Capture the cell that displays the provided text and extract its [X, Y] central coordinate. 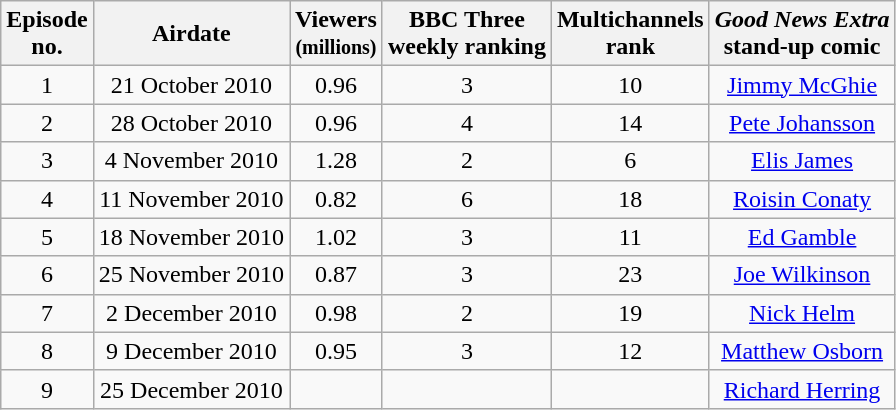
25 December 2010 [191, 389]
1 [47, 85]
8 [47, 351]
18 [630, 199]
Ed Gamble [802, 237]
Good News Extrastand-up comic [802, 34]
5 [47, 237]
21 October 2010 [191, 85]
7 [47, 313]
18 November 2010 [191, 237]
23 [630, 275]
0.95 [336, 351]
14 [630, 123]
25 November 2010 [191, 275]
2 December 2010 [191, 313]
1.02 [336, 237]
9 December 2010 [191, 351]
Jimmy McGhie [802, 85]
Joe Wilkinson [802, 275]
12 [630, 351]
Elis James [802, 161]
0.82 [336, 199]
19 [630, 313]
9 [47, 389]
Roisin Conaty [802, 199]
11 November 2010 [191, 199]
10 [630, 85]
Episodeno. [47, 34]
Airdate [191, 34]
28 October 2010 [191, 123]
Pete Johansson [802, 123]
Richard Herring [802, 389]
BBC Threeweekly ranking [466, 34]
Matthew Osborn [802, 351]
0.87 [336, 275]
Multichannelsrank [630, 34]
0.98 [336, 313]
Viewers(millions) [336, 34]
1.28 [336, 161]
Nick Helm [802, 313]
11 [630, 237]
4 November 2010 [191, 161]
